Provide the (X, Y) coordinate of the cell's center where the given text is located.  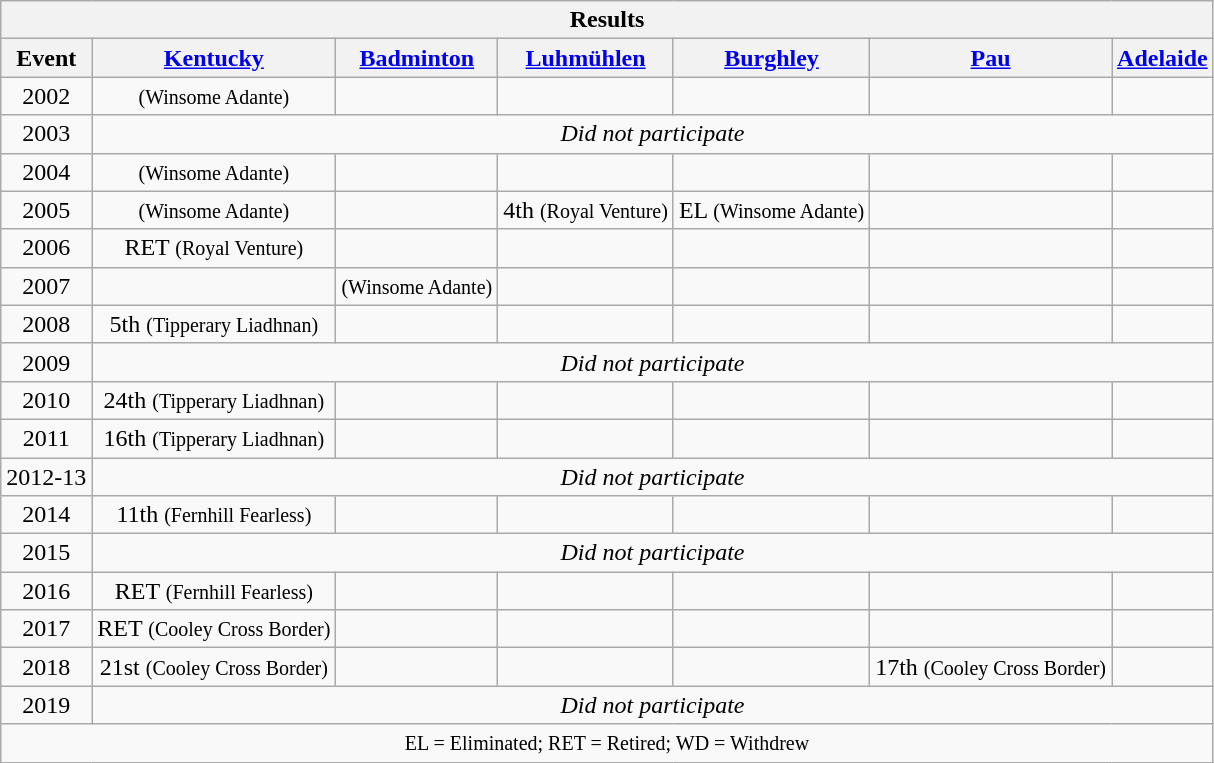
11th (Fernhill Fearless) (214, 515)
2019 (46, 705)
16th (Tipperary Liadhnan) (214, 438)
2016 (46, 591)
5th (Tipperary Liadhnan) (214, 324)
2010 (46, 400)
Results (608, 20)
2009 (46, 362)
4th (Royal Venture) (586, 210)
2014 (46, 515)
17th (Cooley Cross Border) (991, 667)
2006 (46, 248)
RET (Fernhill Fearless) (214, 591)
Pau (991, 58)
2004 (46, 172)
EL = Eliminated; RET = Retired; WD = Withdrew (608, 743)
Luhmühlen (586, 58)
Event (46, 58)
RET (Royal Venture) (214, 248)
2005 (46, 210)
2018 (46, 667)
Burghley (771, 58)
24th (Tipperary Liadhnan) (214, 400)
EL (Winsome Adante) (771, 210)
21st (Cooley Cross Border) (214, 667)
Adelaide (1163, 58)
2011 (46, 438)
2003 (46, 134)
2008 (46, 324)
2007 (46, 286)
Badminton (417, 58)
RET (Cooley Cross Border) (214, 629)
2002 (46, 96)
2012-13 (46, 477)
Kentucky (214, 58)
2017 (46, 629)
2015 (46, 553)
